Find where the given text appears and provide that cell's center as (x, y) coordinate. 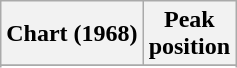
Chart (1968) (72, 34)
Peak position (189, 34)
